Identify which cell holds the provided text, then report its [x, y] central coordinate. 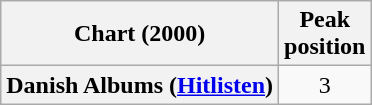
Peakposition [325, 34]
Chart (2000) [140, 34]
Danish Albums (Hitlisten) [140, 85]
3 [325, 85]
